Determine the [x, y] coordinate at the center of the cell enclosing the given text.  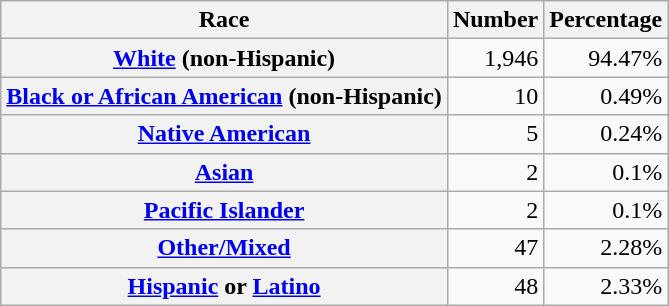
Black or African American (non-Hispanic) [224, 96]
2.28% [606, 248]
0.24% [606, 134]
94.47% [606, 58]
Race [224, 20]
5 [495, 134]
Native American [224, 134]
10 [495, 96]
47 [495, 248]
White (non-Hispanic) [224, 58]
48 [495, 286]
1,946 [495, 58]
Pacific Islander [224, 210]
0.49% [606, 96]
Percentage [606, 20]
Hispanic or Latino [224, 286]
Other/Mixed [224, 248]
2.33% [606, 286]
Asian [224, 172]
Number [495, 20]
